Search for the cell housing the specified text and yield its [X, Y] center coordinate. 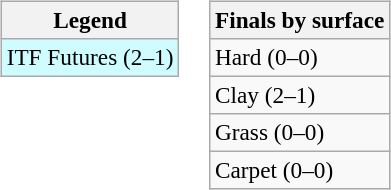
Hard (0–0) [300, 57]
Carpet (0–0) [300, 171]
ITF Futures (2–1) [90, 57]
Finals by surface [300, 20]
Legend [90, 20]
Clay (2–1) [300, 95]
Grass (0–0) [300, 133]
